Return [X, Y] of the center of cell containing provided text 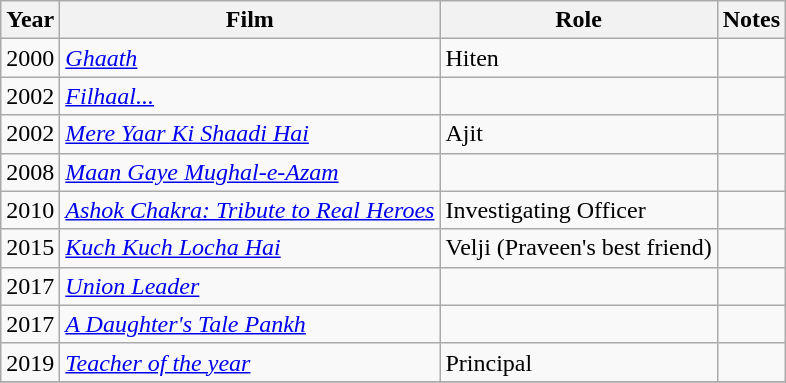
Ghaath [250, 58]
Mere Yaar Ki Shaadi Hai [250, 134]
2015 [30, 248]
Investigating Officer [578, 210]
Maan Gaye Mughal-e-Azam [250, 172]
2010 [30, 210]
2008 [30, 172]
2000 [30, 58]
Notes [751, 20]
Film [250, 20]
Velji (Praveen's best friend) [578, 248]
Year [30, 20]
Kuch Kuch Locha Hai [250, 248]
Union Leader [250, 286]
Hiten [578, 58]
A Daughter's Tale Pankh [250, 324]
Teacher of the year [250, 362]
Role [578, 20]
2019 [30, 362]
Ashok Chakra: Tribute to Real Heroes [250, 210]
Principal [578, 362]
Filhaal... [250, 96]
Ajit [578, 134]
